Search for the cell housing the specified text and yield its [X, Y] center coordinate. 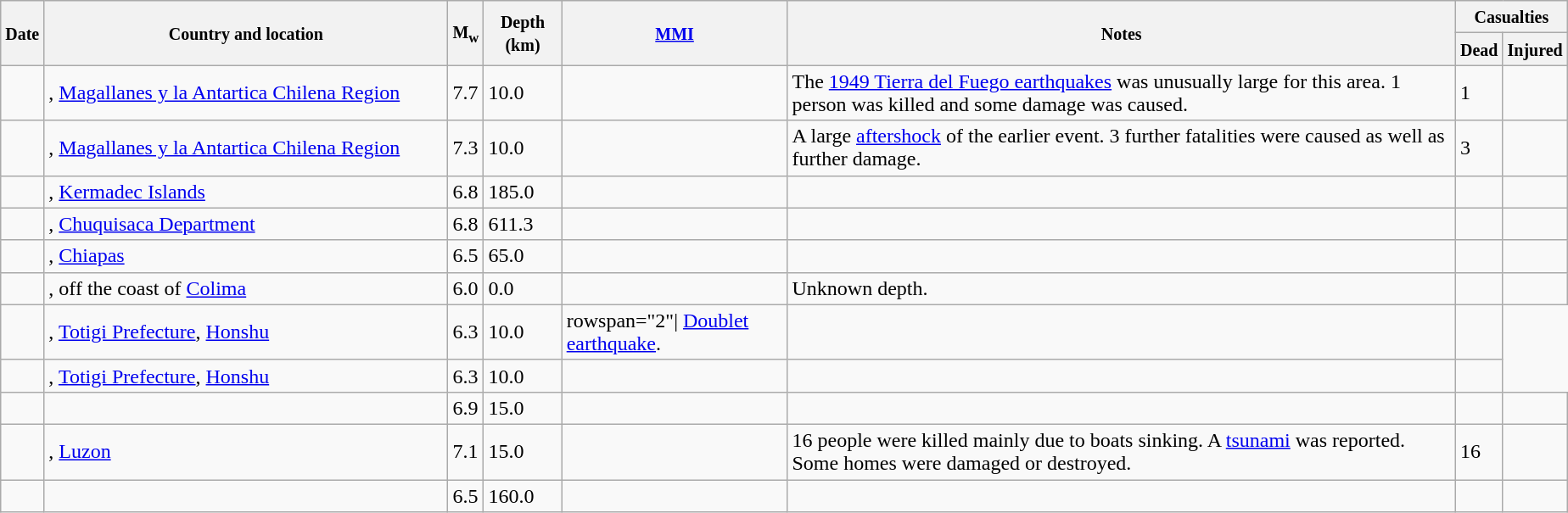
rowspan="2"| Doublet earthquake. [675, 332]
, off the coast of Colima [246, 288]
Unknown depth. [1122, 288]
Mw [466, 33]
Casualties [1511, 17]
185.0 [523, 192]
The 1949 Tierra del Fuego earthquakes was unusually large for this area. 1 person was killed and some damage was caused. [1122, 93]
Dead [1479, 49]
7.1 [466, 451]
Notes [1122, 33]
16 people were killed mainly due to boats sinking. A tsunami was reported. Some homes were damaged or destroyed. [1122, 451]
, Luzon [246, 451]
, Chiapas [246, 256]
Date [22, 33]
0.0 [523, 288]
Country and location [246, 33]
1 [1479, 93]
, Chuquisaca Department [246, 224]
MMI [675, 33]
6.9 [466, 408]
Depth (km) [523, 33]
7.7 [466, 93]
65.0 [523, 256]
, Kermadec Islands [246, 192]
611.3 [523, 224]
7.3 [466, 148]
160.0 [523, 496]
16 [1479, 451]
A large aftershock of the earlier event. 3 further fatalities were caused as well as further damage. [1122, 148]
Injured [1535, 49]
3 [1479, 148]
6.0 [466, 288]
